Return the (x, y) coordinate for the center point of the cell that contains the specified text.  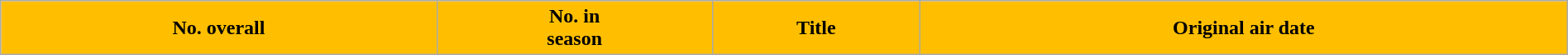
No. overall (218, 28)
Original air date (1244, 28)
No. inseason (574, 28)
Title (815, 28)
